Locate the cell with the specified text and output its (X, Y) center coordinate. 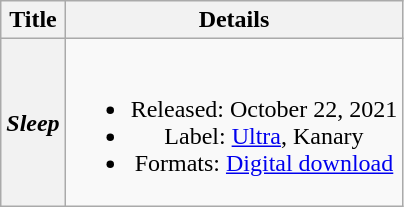
Details (234, 20)
Released: October 22, 2021Label: Ultra, KanaryFormats: Digital download (234, 122)
Title (33, 20)
Sleep (33, 122)
